Pinpoint the cell where the given text exists, returning its (x, y) midpoint coordinate. 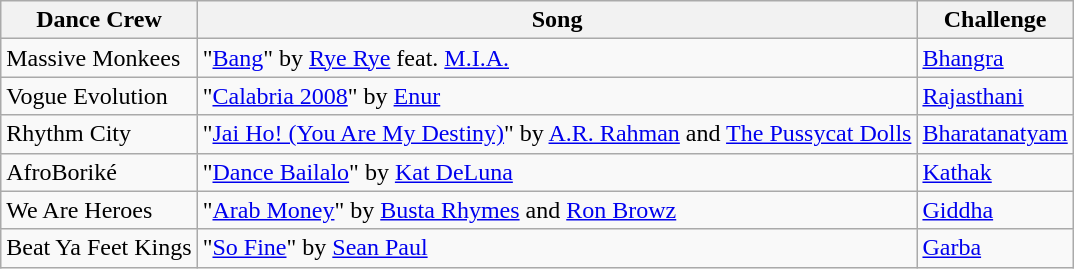
Giddha (995, 210)
Vogue Evolution (99, 96)
Challenge (995, 20)
"Arab Money" by Busta Rhymes and Ron Browz (557, 210)
Bharatanatyam (995, 134)
"Jai Ho! (You Are My Destiny)" by A.R. Rahman and The Pussycat Dolls (557, 134)
Kathak (995, 172)
Garba (995, 248)
"So Fine" by Sean Paul (557, 248)
Song (557, 20)
Rhythm City (99, 134)
Bhangra (995, 58)
"Bang" by Rye Rye feat. M.I.A. (557, 58)
Beat Ya Feet Kings (99, 248)
We Are Heroes (99, 210)
"Calabria 2008" by Enur (557, 96)
AfroBoriké (99, 172)
Rajasthani (995, 96)
Dance Crew (99, 20)
"Dance Bailalo" by Kat DeLuna (557, 172)
Massive Monkees (99, 58)
